Identify which cell holds the provided text, then report its (X, Y) central coordinate. 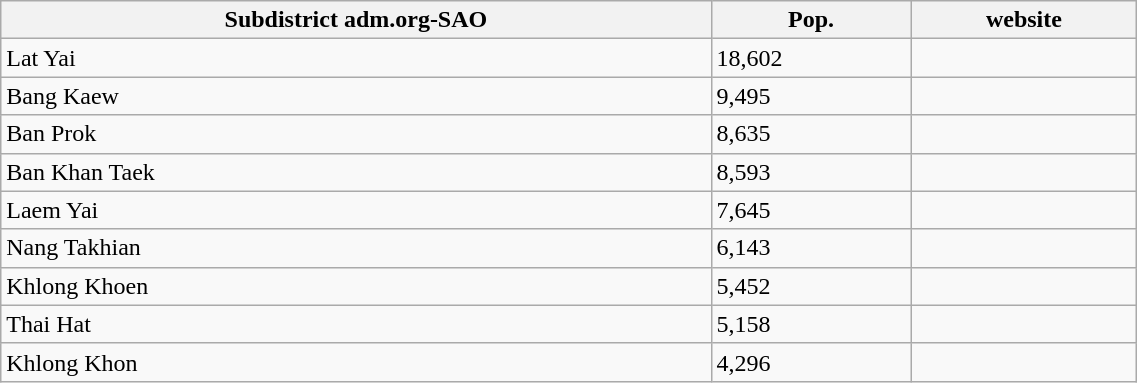
4,296 (811, 362)
Nang Takhian (356, 248)
Laem Yai (356, 210)
18,602 (811, 58)
9,495 (811, 96)
5,452 (811, 286)
6,143 (811, 248)
8,635 (811, 134)
Bang Kaew (356, 96)
Pop. (811, 20)
7,645 (811, 210)
Ban Khan Taek (356, 172)
Khlong Khon (356, 362)
5,158 (811, 324)
Subdistrict adm.org-SAO (356, 20)
website (1024, 20)
Thai Hat (356, 324)
Khlong Khoen (356, 286)
Ban Prok (356, 134)
8,593 (811, 172)
Lat Yai (356, 58)
